Scan for the cell matching the given text and deliver its [X, Y] coordinate at center. 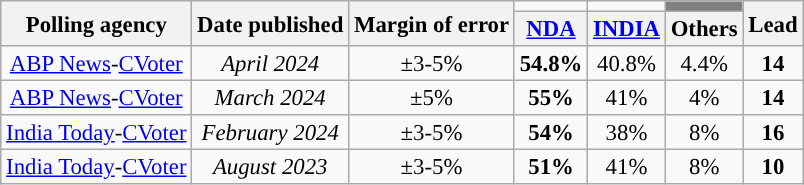
INDIA [627, 30]
10 [773, 168]
54% [550, 132]
Polling agency [96, 24]
54.8% [550, 64]
51% [550, 168]
4.4% [704, 64]
March 2024 [270, 98]
April 2024 [270, 64]
55% [550, 98]
40.8% [627, 64]
±5% [432, 98]
August 2023 [270, 168]
Margin of error [432, 24]
16 [773, 132]
Others [704, 30]
NDA [550, 30]
4% [704, 98]
February 2024 [270, 132]
38% [627, 132]
Date published [270, 24]
Lead [773, 24]
